Locate the cell with the specified text and output its [x, y] center coordinate. 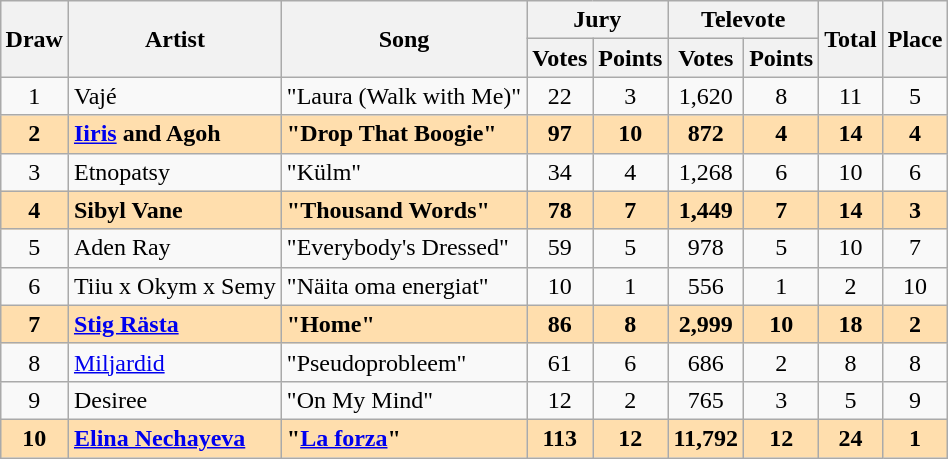
11,792 [706, 438]
1,268 [706, 172]
Aden Ray [174, 248]
Total [851, 39]
1,620 [706, 96]
22 [560, 96]
978 [706, 248]
"Laura (Walk with Me)" [404, 96]
872 [706, 134]
Stig Rästa [174, 324]
Jury [598, 20]
Vajé [174, 96]
Elina Nechayeva [174, 438]
"La forza" [404, 438]
Place [915, 39]
18 [851, 324]
Tiiu x Okym x Semy [174, 286]
97 [560, 134]
Song [404, 39]
78 [560, 210]
Artist [174, 39]
"Home" [404, 324]
"Drop That Boogie" [404, 134]
"Pseudoprobleem" [404, 362]
2,999 [706, 324]
686 [706, 362]
61 [560, 362]
Desiree [174, 400]
86 [560, 324]
"On My Mind" [404, 400]
Draw [34, 39]
"Everybody's Dressed" [404, 248]
11 [851, 96]
556 [706, 286]
Iiris and Agoh [174, 134]
Etnopatsy [174, 172]
"Thousand Words" [404, 210]
34 [560, 172]
"Näita oma energiat" [404, 286]
765 [706, 400]
Sibyl Vane [174, 210]
Miljardid [174, 362]
1,449 [706, 210]
59 [560, 248]
113 [560, 438]
Televote [744, 20]
24 [851, 438]
"Külm" [404, 172]
